Scan for the cell matching the given text and deliver its [x, y] coordinate at center. 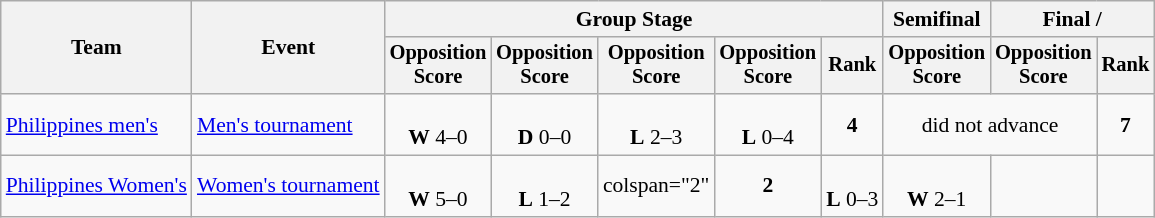
Philippines Women's [96, 186]
Philippines men's [96, 124]
4 [852, 124]
L 1–2 [544, 186]
L 0–4 [768, 124]
7 [1126, 124]
Men's tournament [288, 124]
Semifinal [936, 19]
Event [288, 48]
Women's tournament [288, 186]
did not advance [990, 124]
L 0–3 [852, 186]
Final / [1072, 19]
W 4–0 [438, 124]
L 2–3 [656, 124]
2 [768, 186]
colspan="2" [656, 186]
Team [96, 48]
W 5–0 [438, 186]
W 2–1 [936, 186]
D 0–0 [544, 124]
Group Stage [634, 19]
